Scan for the cell matching the given text and deliver its [x, y] coordinate at center. 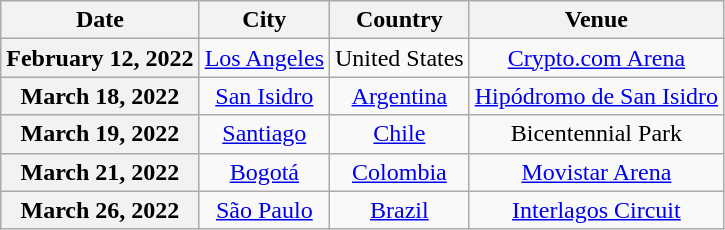
Argentina [400, 96]
Bicentennial Park [596, 134]
March 26, 2022 [100, 210]
United States [400, 58]
Country [400, 20]
São Paulo [264, 210]
Interlagos Circuit [596, 210]
Movistar Arena [596, 172]
Date [100, 20]
Venue [596, 20]
Brazil [400, 210]
San Isidro [264, 96]
Colombia [400, 172]
February 12, 2022 [100, 58]
Santiago [264, 134]
March 19, 2022 [100, 134]
Crypto.com Arena [596, 58]
Hipódromo de San Isidro [596, 96]
Los Angeles [264, 58]
March 18, 2022 [100, 96]
City [264, 20]
Bogotá [264, 172]
Chile [400, 134]
March 21, 2022 [100, 172]
